From the cell containing the given text, extract its center point as [x, y] coordinate. 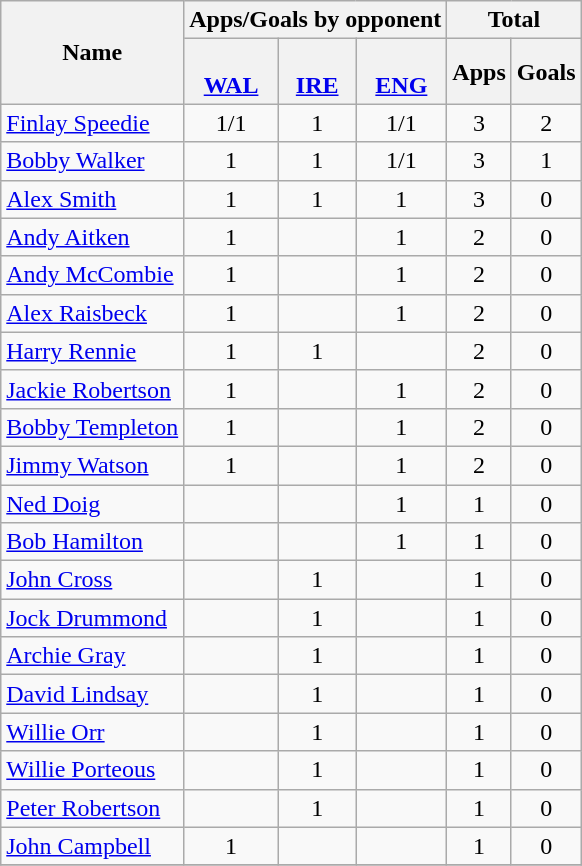
Archie Gray [92, 656]
Name [92, 52]
Harry Rennie [92, 351]
Apps [479, 72]
Finlay Speedie [92, 123]
Apps/Goals by opponent [316, 20]
IRE [316, 72]
Willie Porteous [92, 770]
Jock Drummond [92, 618]
Ned Doig [92, 503]
Alex Smith [92, 199]
WAL [232, 72]
Bobby Templeton [92, 427]
Willie Orr [92, 732]
Bob Hamilton [92, 542]
Goals [546, 72]
John Campbell [92, 846]
John Cross [92, 580]
Bobby Walker [92, 161]
David Lindsay [92, 694]
ENG [402, 72]
Peter Robertson [92, 808]
Total [514, 20]
Andy McCombie [92, 275]
Alex Raisbeck [92, 313]
Andy Aitken [92, 237]
Jackie Robertson [92, 389]
Jimmy Watson [92, 465]
